Locate the cell with the specified text and output its (X, Y) center coordinate. 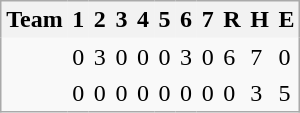
4 (143, 20)
E (287, 20)
R (232, 20)
H (259, 20)
2 (100, 20)
1 (79, 20)
Team (34, 20)
